Provide the [X, Y] coordinate of the cell's center where the given text is located.  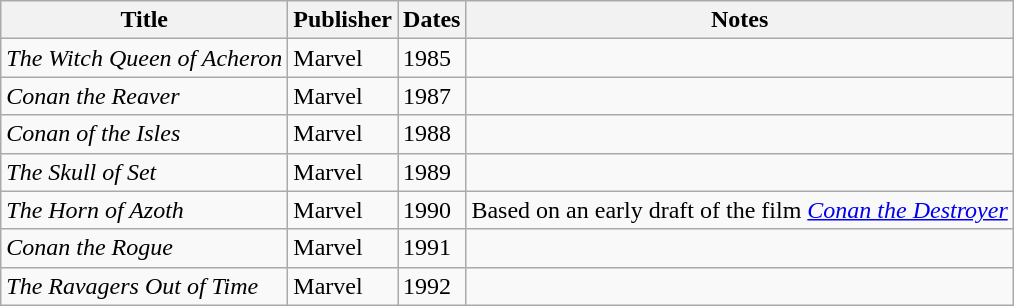
Notes [740, 20]
1987 [432, 96]
Publisher [343, 20]
Conan of the Isles [144, 134]
1990 [432, 210]
The Skull of Set [144, 172]
Conan the Reaver [144, 96]
Conan the Rogue [144, 248]
The Horn of Azoth [144, 210]
1992 [432, 286]
1991 [432, 248]
1988 [432, 134]
The Witch Queen of Acheron [144, 58]
Dates [432, 20]
1989 [432, 172]
Title [144, 20]
1985 [432, 58]
Based on an early draft of the film Conan the Destroyer [740, 210]
The Ravagers Out of Time [144, 286]
